From the cell containing the given text, extract its center point as (X, Y) coordinate. 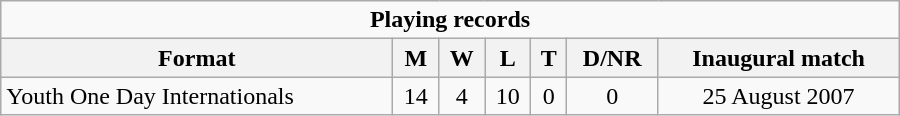
M (416, 58)
Format (197, 58)
14 (416, 96)
10 (508, 96)
25 August 2007 (778, 96)
Youth One Day Internationals (197, 96)
T (549, 58)
Inaugural match (778, 58)
L (508, 58)
D/NR (612, 58)
Playing records (450, 20)
W (462, 58)
4 (462, 96)
